Search for the cell housing the specified text and yield its [x, y] center coordinate. 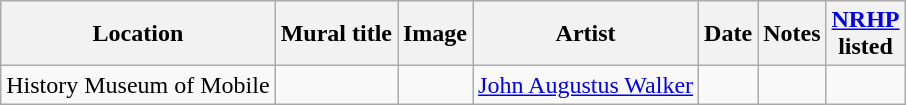
Artist [586, 34]
NRHPlisted [866, 34]
Image [436, 34]
Notes [792, 34]
John Augustus Walker [586, 85]
Mural title [336, 34]
Location [138, 34]
Date [728, 34]
History Museum of Mobile [138, 85]
